From the cell containing the given text, extract its center point as [x, y] coordinate. 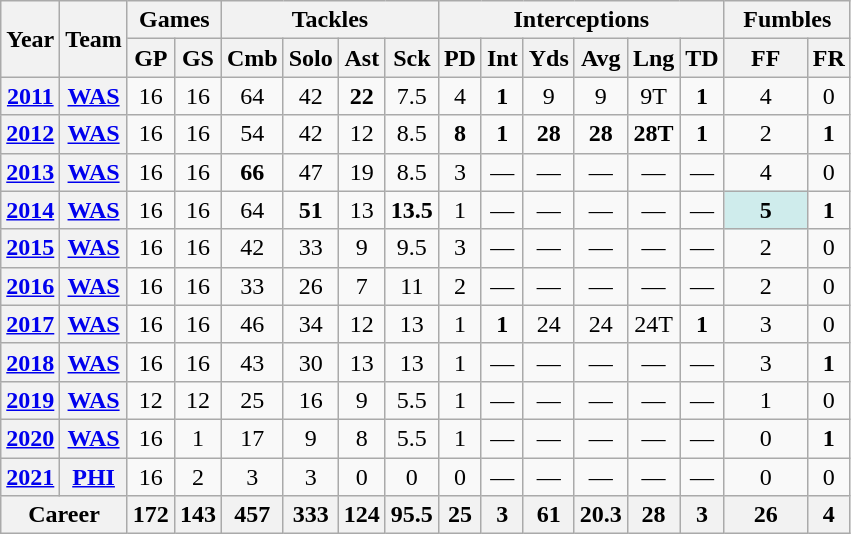
2011 [30, 96]
7 [362, 286]
333 [310, 515]
5 [766, 210]
124 [362, 515]
95.5 [412, 515]
Avg [600, 58]
2013 [30, 172]
FR [828, 58]
Yds [548, 58]
Interceptions [581, 20]
457 [252, 515]
2021 [30, 477]
Career [64, 515]
46 [252, 324]
28T [653, 134]
Team [94, 39]
Lng [653, 58]
43 [252, 362]
24T [653, 324]
51 [310, 210]
143 [198, 515]
FF [766, 58]
22 [362, 96]
9T [653, 96]
9.5 [412, 248]
Fumbles [787, 20]
Ast [362, 58]
2019 [30, 400]
2016 [30, 286]
172 [150, 515]
2018 [30, 362]
2012 [30, 134]
Int [502, 58]
Solo [310, 58]
30 [310, 362]
61 [548, 515]
GP [150, 58]
47 [310, 172]
11 [412, 286]
Tackles [330, 20]
2017 [30, 324]
2014 [30, 210]
PHI [94, 477]
TD [702, 58]
Games [174, 20]
2015 [30, 248]
19 [362, 172]
GS [198, 58]
17 [252, 438]
PD [460, 58]
20.3 [600, 515]
Sck [412, 58]
Cmb [252, 58]
7.5 [412, 96]
Year [30, 39]
34 [310, 324]
66 [252, 172]
54 [252, 134]
13.5 [412, 210]
2020 [30, 438]
